Determine the (X, Y) coordinate at the center of the cell enclosing the given text.  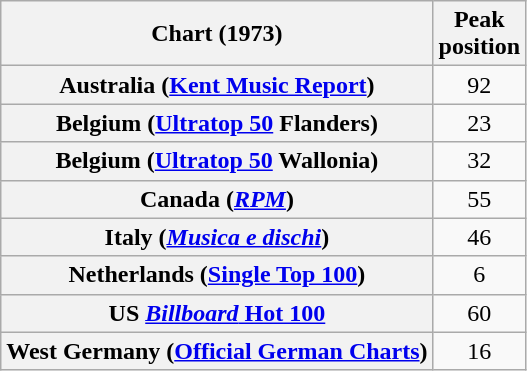
16 (479, 351)
Australia (Kent Music Report) (217, 85)
46 (479, 237)
Chart (1973) (217, 34)
6 (479, 275)
Belgium (Ultratop 50 Flanders) (217, 123)
55 (479, 199)
32 (479, 161)
23 (479, 123)
Netherlands (Single Top 100) (217, 275)
US Billboard Hot 100 (217, 313)
Belgium (Ultratop 50 Wallonia) (217, 161)
Peakposition (479, 34)
60 (479, 313)
Italy (Musica e dischi) (217, 237)
92 (479, 85)
Canada (RPM) (217, 199)
West Germany (Official German Charts) (217, 351)
